Detect which cell encompasses the target text, then output its (X, Y) center coordinate. 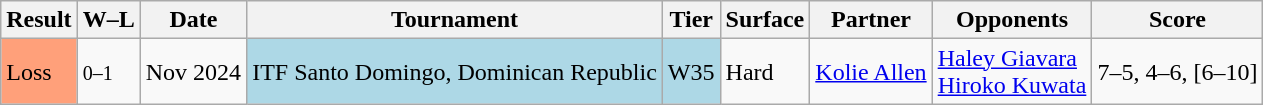
Partner (871, 20)
W–L (108, 20)
Score (1178, 20)
Opponents (1012, 20)
Kolie Allen (871, 72)
7–5, 4–6, [6–10] (1178, 72)
ITF Santo Domingo, Dominican Republic (455, 72)
W35 (691, 72)
Date (193, 20)
Result (39, 20)
Surface (765, 20)
0–1 (108, 72)
Tournament (455, 20)
Tier (691, 20)
Haley Giavara Hiroko Kuwata (1012, 72)
Nov 2024 (193, 72)
Hard (765, 72)
Loss (39, 72)
